Determine the (x, y) coordinate at the center of the cell enclosing the given text.  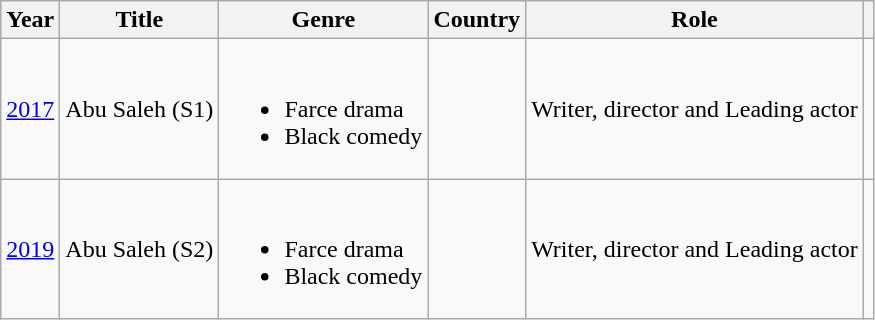
Genre (324, 20)
Role (695, 20)
Country (477, 20)
Year (30, 20)
Abu Saleh (S2) (140, 249)
2017 (30, 109)
Abu Saleh (S1) (140, 109)
Title (140, 20)
2019 (30, 249)
